Capture the cell that displays the provided text and extract its [X, Y] central coordinate. 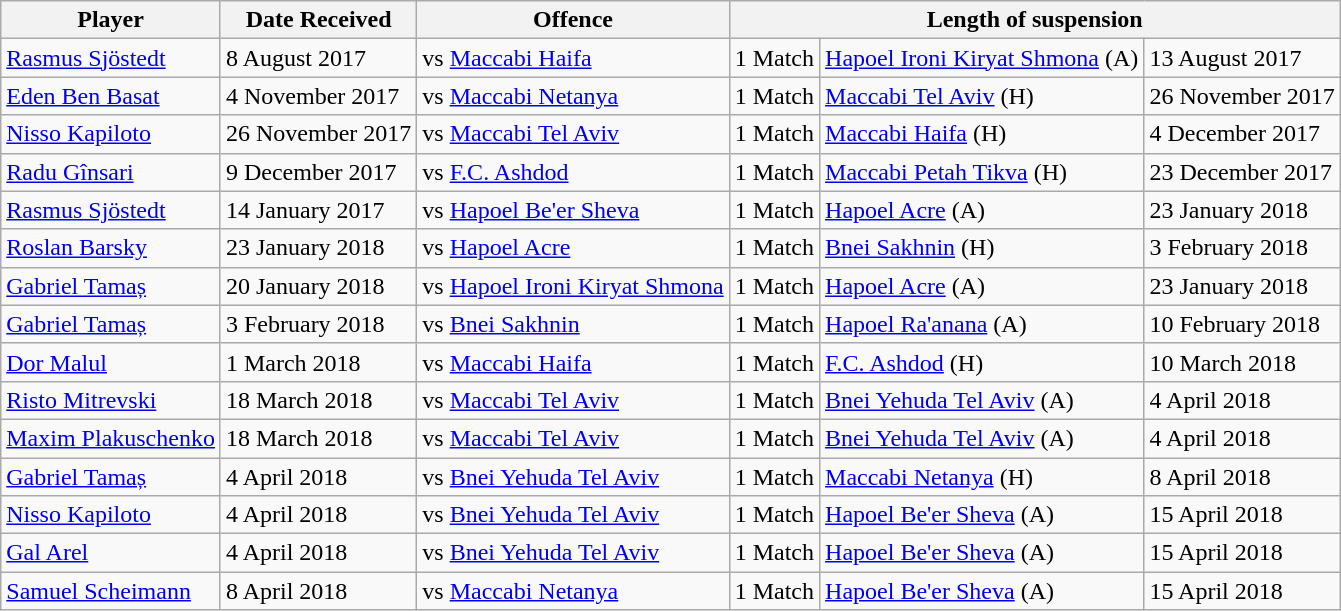
Bnei Sakhnin (H) [982, 248]
vs Hapoel Acre [573, 248]
Player [111, 20]
1 March 2018 [318, 362]
F.C. Ashdod (H) [982, 362]
vs F.C. Ashdod [573, 172]
Dor Malul [111, 362]
Eden Ben Basat [111, 96]
Maccabi Petah Tikva (H) [982, 172]
14 January 2017 [318, 210]
Roslan Barsky [111, 248]
4 November 2017 [318, 96]
Hapoel Ironi Kiryat Shmona (A) [982, 58]
Maccabi Haifa (H) [982, 134]
23 December 2017 [1242, 172]
Date Received [318, 20]
20 January 2018 [318, 286]
vs Hapoel Be'er Sheva [573, 210]
4 December 2017 [1242, 134]
vs Bnei Sakhnin [573, 324]
Risto Mitrevski [111, 400]
Hapoel Ra'anana (A) [982, 324]
Maxim Plakuschenko [111, 438]
Maccabi Netanya (H) [982, 477]
8 August 2017 [318, 58]
Maccabi Tel Aviv (H) [982, 96]
10 February 2018 [1242, 324]
vs Hapoel Ironi Kiryat Shmona [573, 286]
Radu Gînsari [111, 172]
Offence [573, 20]
Gal Arel [111, 553]
10 March 2018 [1242, 362]
Length of suspension [1034, 20]
9 December 2017 [318, 172]
13 August 2017 [1242, 58]
Samuel Scheimann [111, 591]
